Detect which cell encompasses the target text, then output its (x, y) center coordinate. 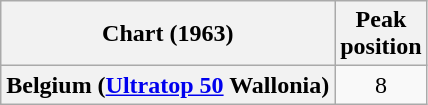
Chart (1963) (168, 34)
Belgium (Ultratop 50 Wallonia) (168, 85)
8 (381, 85)
Peakposition (381, 34)
